Detect which cell encompasses the target text, then output its [x, y] center coordinate. 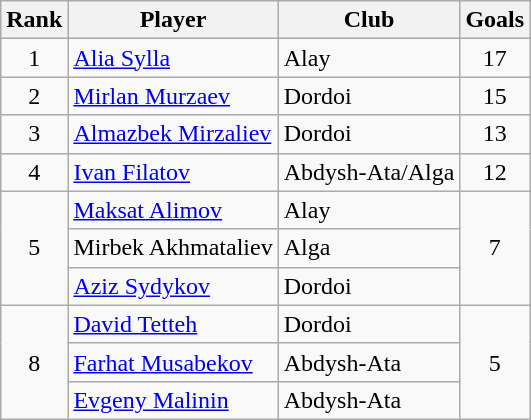
Almazbek Mirzaliev [173, 134]
17 [495, 58]
Mirbek Akhmataliev [173, 248]
Club [369, 20]
2 [34, 96]
3 [34, 134]
Mirlan Murzaev [173, 96]
Abdysh-Ata/Alga [369, 172]
Evgeny Malinin [173, 400]
15 [495, 96]
David Tetteh [173, 324]
8 [34, 362]
12 [495, 172]
1 [34, 58]
Rank [34, 20]
Player [173, 20]
4 [34, 172]
13 [495, 134]
7 [495, 248]
Ivan Filatov [173, 172]
Alga [369, 248]
Goals [495, 20]
Alia Sylla [173, 58]
Maksat Alimov [173, 210]
Farhat Musabekov [173, 362]
Aziz Sydykov [173, 286]
